Extract the [X, Y] coordinate from the center of the cell holding the provided text.  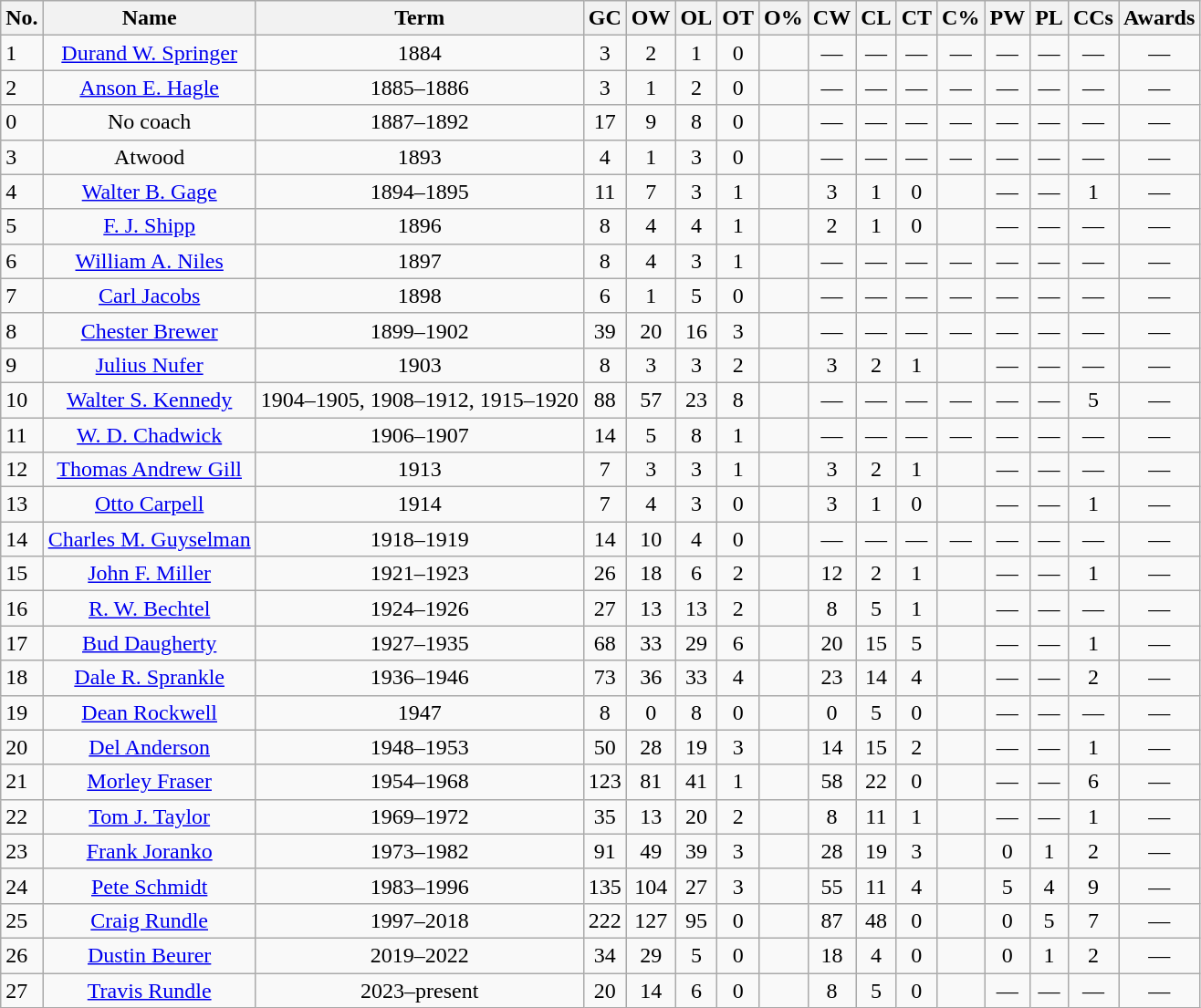
95 [696, 920]
1924–1926 [420, 608]
58 [831, 782]
55 [831, 886]
25 [22, 920]
24 [22, 886]
1927–1935 [420, 643]
Atwood [150, 157]
1897 [420, 261]
1903 [420, 365]
1904–1905, 1908–1912, 1915–1920 [420, 400]
OT [738, 18]
GC [604, 18]
Dale R. Sprankle [150, 678]
50 [604, 747]
91 [604, 851]
1983–1996 [420, 886]
1921–1923 [420, 574]
No. [22, 18]
Frank Joranko [150, 851]
1918–1919 [420, 539]
Otto Carpell [150, 504]
CT [916, 18]
1899–1902 [420, 330]
Walter S. Kennedy [150, 400]
1884 [420, 53]
O% [784, 18]
87 [831, 920]
36 [651, 678]
1948–1953 [420, 747]
1997–2018 [420, 920]
1894–1895 [420, 192]
Del Anderson [150, 747]
1893 [420, 157]
1887–1892 [420, 122]
35 [604, 816]
127 [651, 920]
William A. Niles [150, 261]
49 [651, 851]
104 [651, 886]
41 [696, 782]
1885–1886 [420, 88]
Bud Daugherty [150, 643]
OL [696, 18]
R. W. Bechtel [150, 608]
F. J. Shipp [150, 226]
1969–1972 [420, 816]
81 [651, 782]
222 [604, 920]
Morley Fraser [150, 782]
Durand W. Springer [150, 53]
Charles M. Guyselman [150, 539]
CL [876, 18]
Chester Brewer [150, 330]
Name [150, 18]
Travis Rundle [150, 990]
No coach [150, 122]
PL [1050, 18]
2023–present [420, 990]
Term [420, 18]
Thomas Andrew Gill [150, 470]
123 [604, 782]
1913 [420, 470]
John F. Miller [150, 574]
1906–1907 [420, 435]
135 [604, 886]
W. D. Chadwick [150, 435]
CW [831, 18]
68 [604, 643]
Dean Rockwell [150, 712]
1914 [420, 504]
OW [651, 18]
Craig Rundle [150, 920]
1898 [420, 296]
Tom J. Taylor [150, 816]
Awards [1159, 18]
73 [604, 678]
48 [876, 920]
1973–1982 [420, 851]
21 [22, 782]
Pete Schmidt [150, 886]
1936–1946 [420, 678]
Julius Nufer [150, 365]
Walter B. Gage [150, 192]
PW [1008, 18]
Dustin Beurer [150, 955]
1896 [420, 226]
34 [604, 955]
88 [604, 400]
1947 [420, 712]
CCs [1093, 18]
1954–1968 [420, 782]
Anson E. Hagle [150, 88]
2019–2022 [420, 955]
C% [961, 18]
57 [651, 400]
Carl Jacobs [150, 296]
